Scan for the cell matching the given text and deliver its [X, Y] coordinate at center. 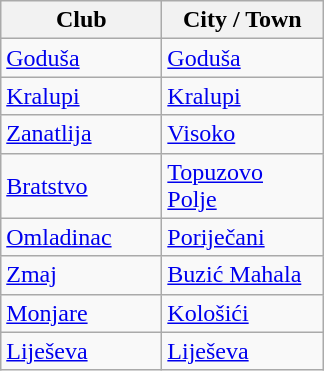
Buzić Mahala [242, 275]
Omladinac [82, 237]
Visoko [242, 134]
Poriječani [242, 237]
Zmaj [82, 275]
Bratstvo [82, 186]
Topuzovo Polje [242, 186]
Kološići [242, 313]
Club [82, 20]
Monjare [82, 313]
City / Town [242, 20]
Zanatlija [82, 134]
